Identify which cell holds the provided text, then report its (x, y) central coordinate. 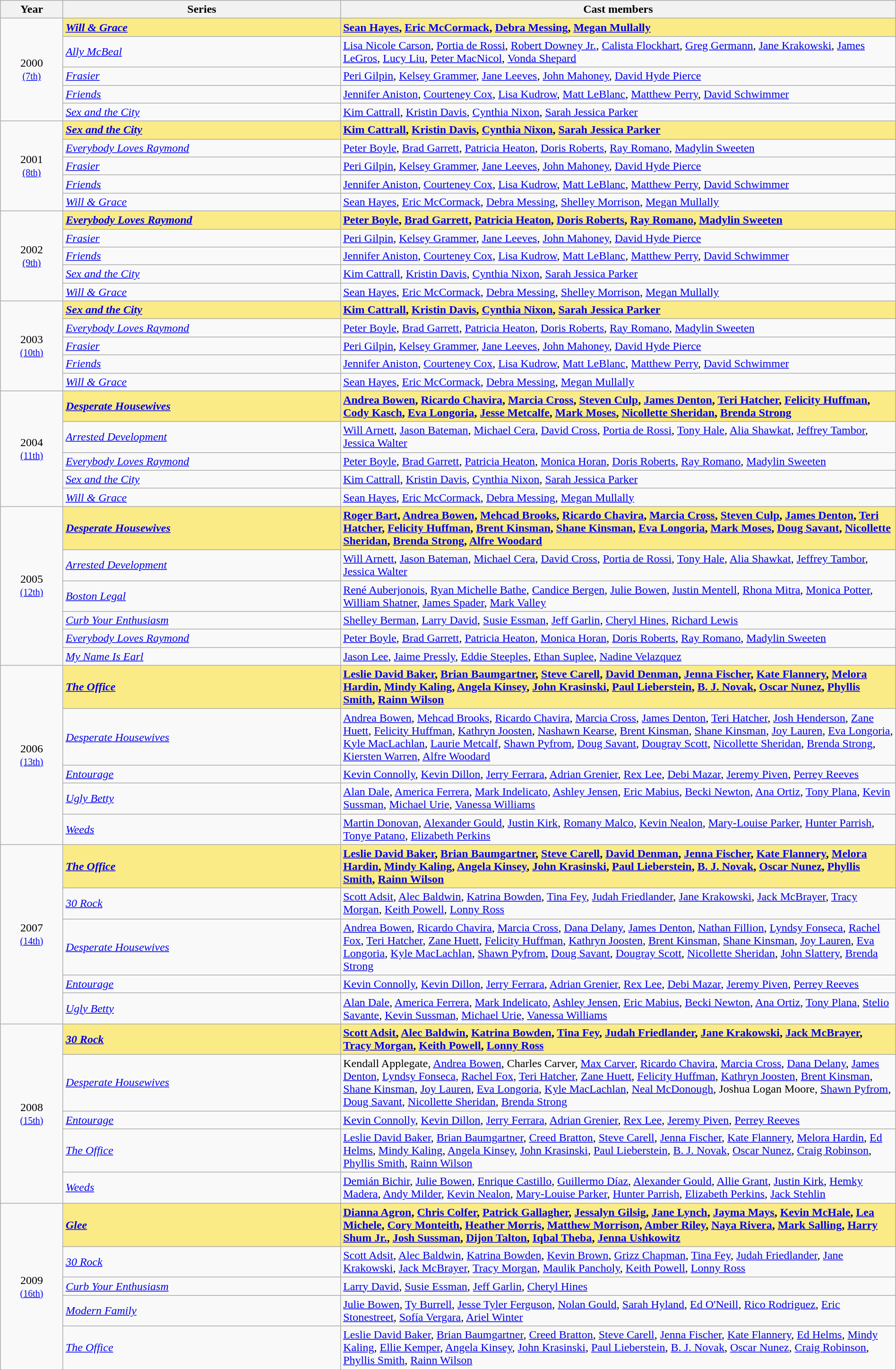
Cast members (618, 9)
Martin Donovan, Alexander Gould, Justin Kirk, Romany Malco, Kevin Nealon, Mary-Louise Parker, Hunter Parrish, Tonye Patano, Elizabeth Perkins (618, 829)
2008(15th) (32, 1113)
Glee (201, 1225)
Shelley Berman, Larry David, Susie Essman, Jeff Garlin, Cheryl Hines, Richard Lewis (618, 620)
2001(8th) (32, 166)
2006(13th) (32, 755)
2007(14th) (32, 934)
Year (32, 9)
2005(12th) (32, 586)
2000(7th) (32, 70)
Ally McBeal (201, 52)
Julie Bowen, Ty Burrell, Jesse Tyler Ferguson, Nolan Gould, Sarah Hyland, Ed O'Neill, Rico Rodriguez, Eric Stonestreet, Sofía Vergara, Ariel Winter (618, 1311)
Jason Lee, Jaime Pressly, Eddie Steeples, Ethan Suplee, Nadine Velazquez (618, 656)
Boston Legal (201, 595)
2004(11th) (32, 448)
Modern Family (201, 1311)
Larry David, Susie Essman, Jeff Garlin, Cheryl Hines (618, 1286)
2002(9th) (32, 256)
Series (201, 9)
2009(16th) (32, 1286)
My Name Is Earl (201, 656)
2003(10th) (32, 346)
Kevin Connolly, Kevin Dillon, Jerry Ferrara, Adrian Grenier, Rex Lee, Jeremy Piven, Perrey Reeves (618, 1120)
